From the cell containing the given text, extract its center point as [x, y] coordinate. 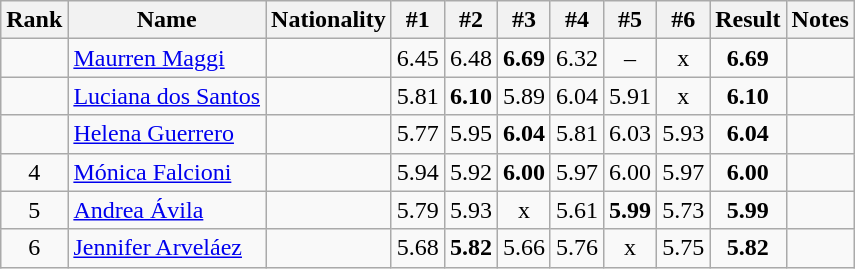
Rank [34, 20]
6.45 [418, 58]
#6 [684, 20]
5 [34, 210]
5.89 [524, 96]
Mónica Falcioni [167, 172]
#3 [524, 20]
6 [34, 248]
6.03 [630, 134]
5.66 [524, 248]
Maurren Maggi [167, 58]
5.79 [418, 210]
Helena Guerrero [167, 134]
4 [34, 172]
5.91 [630, 96]
#1 [418, 20]
6.48 [470, 58]
Andrea Ávila [167, 210]
Result [748, 20]
5.68 [418, 248]
5.92 [470, 172]
5.94 [418, 172]
5.76 [576, 248]
5.77 [418, 134]
– [630, 58]
5.95 [470, 134]
5.75 [684, 248]
Nationality [329, 20]
Jennifer Arveláez [167, 248]
#5 [630, 20]
Name [167, 20]
#2 [470, 20]
5.73 [684, 210]
#4 [576, 20]
Notes [820, 20]
Luciana dos Santos [167, 96]
6.32 [576, 58]
5.61 [576, 210]
